Identify which cell holds the provided text, then report its (X, Y) central coordinate. 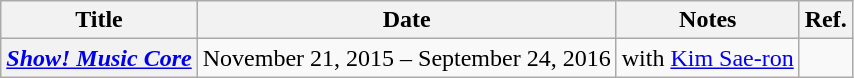
Date (406, 20)
Show! Music Core (99, 58)
Ref. (826, 20)
November 21, 2015 – September 24, 2016 (406, 58)
Notes (708, 20)
with Kim Sae-ron (708, 58)
Title (99, 20)
